Pinpoint the cell where the given text exists, returning its (X, Y) midpoint coordinate. 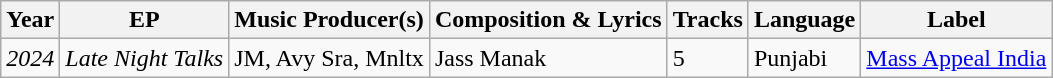
Late Night Talks (144, 58)
Language (804, 20)
Composition & Lyrics (548, 20)
Label (956, 20)
Mass Appeal India (956, 58)
5 (708, 58)
Jass Manak (548, 58)
Music Producer(s) (330, 20)
JM, Avy Sra, Mnltx (330, 58)
Year (30, 20)
2024 (30, 58)
EP (144, 20)
Punjabi (804, 58)
Tracks (708, 20)
